Output the [x, y] coordinate of the center of the cell containing the given text.  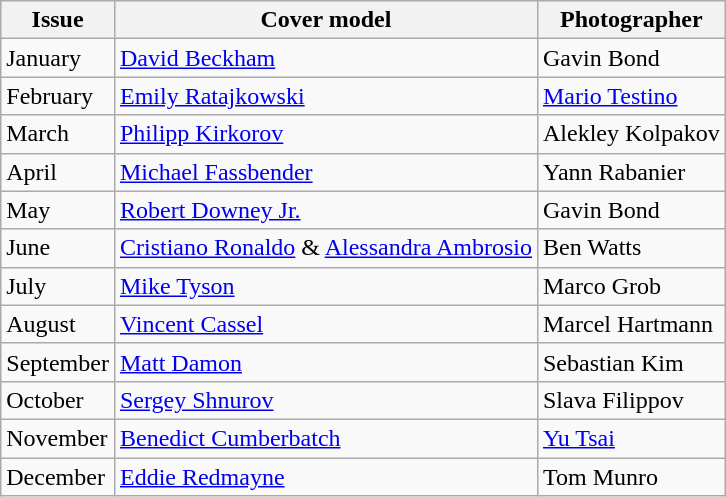
November [58, 438]
Yann Rabanier [631, 172]
Tom Munro [631, 477]
January [58, 58]
Cover model [326, 20]
July [58, 286]
March [58, 134]
December [58, 477]
April [58, 172]
Mario Testino [631, 96]
David Beckham [326, 58]
Matt Damon [326, 362]
Marcel Hartmann [631, 324]
Philipp Kirkorov [326, 134]
Sebastian Kim [631, 362]
June [58, 248]
Robert Downey Jr. [326, 210]
September [58, 362]
Yu Tsai [631, 438]
Alekley Kolpakov [631, 134]
October [58, 400]
Benedict Cumberbatch [326, 438]
Eddie Redmayne [326, 477]
Issue [58, 20]
February [58, 96]
Marco Grob [631, 286]
Vincent Cassel [326, 324]
Cristiano Ronaldo & Alessandra Ambrosio [326, 248]
Mike Tyson [326, 286]
Emily Ratajkowski [326, 96]
Michael Fassbender [326, 172]
Slava Filippov [631, 400]
May [58, 210]
August [58, 324]
Photographer [631, 20]
Sergey Shnurov [326, 400]
Ben Watts [631, 248]
